Capture the cell that displays the provided text and extract its (X, Y) central coordinate. 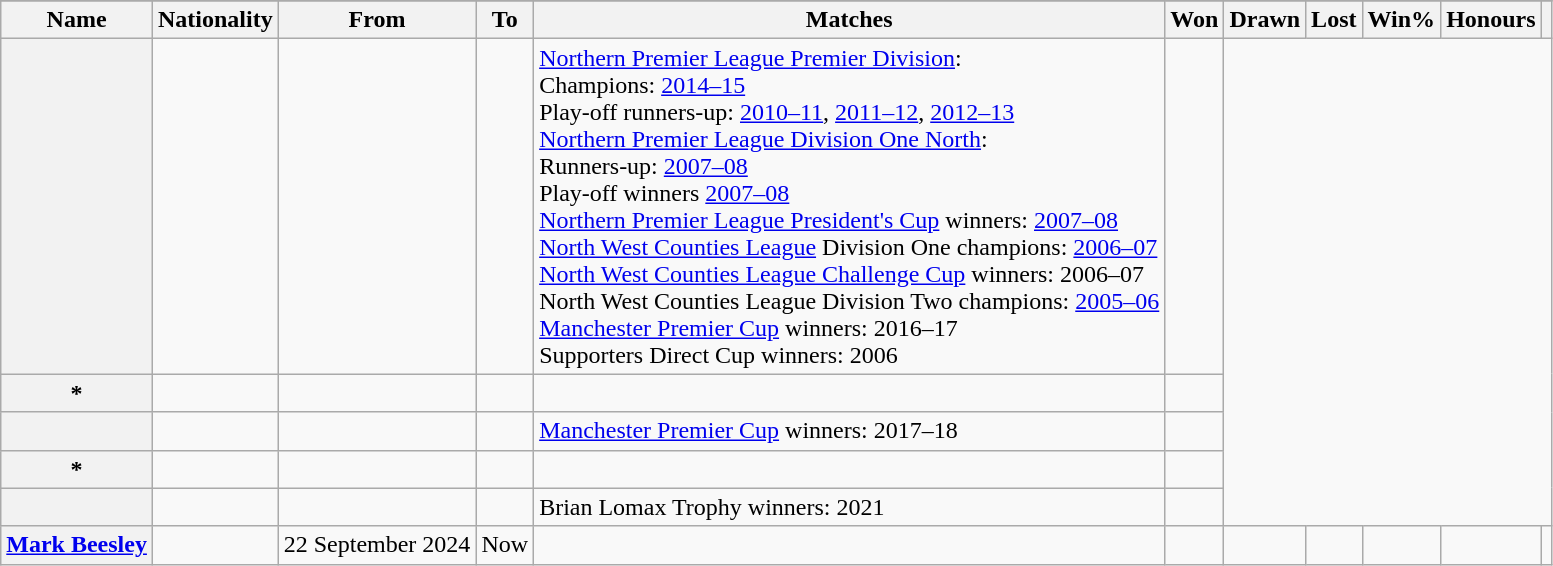
Manchester Premier Cup winners: 2017–18 (850, 431)
Nationality (215, 20)
22 September 2024 (377, 545)
Honours (1491, 20)
Now (505, 545)
Matches (850, 20)
To (505, 20)
Name (77, 20)
Brian Lomax Trophy winners: 2021 (850, 507)
Won (1194, 20)
Lost (1334, 20)
From (377, 20)
Drawn (1265, 20)
Mark Beesley (77, 545)
Win% (1402, 20)
